Return [x, y] of the center of cell containing provided text 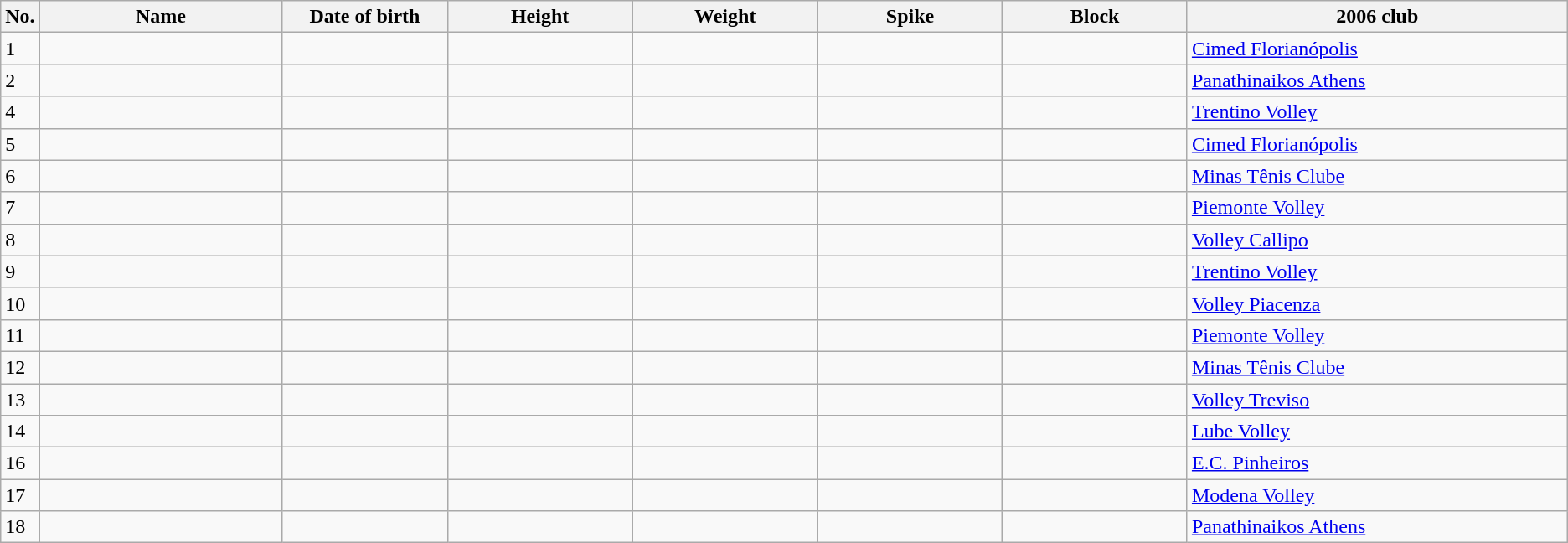
2006 club [1377, 17]
Name [161, 17]
No. [20, 17]
13 [20, 400]
5 [20, 144]
16 [20, 463]
14 [20, 432]
Volley Callipo [1377, 240]
6 [20, 176]
Modena Volley [1377, 495]
Date of birth [365, 17]
10 [20, 303]
E.C. Pinheiros [1377, 463]
Height [539, 17]
8 [20, 240]
7 [20, 208]
11 [20, 335]
Block [1096, 17]
12 [20, 367]
Weight [725, 17]
Volley Piacenza [1377, 303]
Lube Volley [1377, 432]
Spike [910, 17]
1 [20, 49]
4 [20, 112]
2 [20, 80]
9 [20, 271]
18 [20, 527]
Volley Treviso [1377, 400]
17 [20, 495]
